Return [x, y] of the center of cell containing provided text 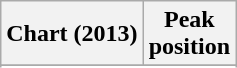
Peakposition [189, 34]
Chart (2013) [72, 34]
